Provide the [X, Y] coordinate of the cell's center where the given text is located.  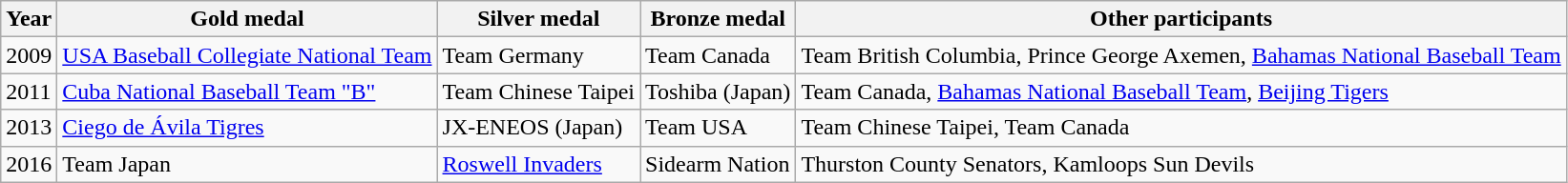
Cuba National Baseball Team "B" [247, 91]
2013 [29, 128]
Team British Columbia, Prince George Axemen, Bahamas National Baseball Team [1181, 55]
Gold medal [247, 19]
Ciego de Ávila Tigres [247, 128]
Team Chinese Taipei [538, 91]
Toshiba (Japan) [718, 91]
Team Canada, Bahamas National Baseball Team, Beijing Tigers [1181, 91]
Bronze medal [718, 19]
2009 [29, 55]
USA Baseball Collegiate National Team [247, 55]
2011 [29, 91]
Team USA [718, 128]
Team Canada [718, 55]
Team Japan [247, 164]
Other participants [1181, 19]
Silver medal [538, 19]
JX-ENEOS (Japan) [538, 128]
Roswell Invaders [538, 164]
2016 [29, 164]
Year [29, 19]
Team Chinese Taipei, Team Canada [1181, 128]
Team Germany [538, 55]
Sidearm Nation [718, 164]
Thurston County Senators, Kamloops Sun Devils [1181, 164]
